Identify which cell holds the provided text, then report its (x, y) central coordinate. 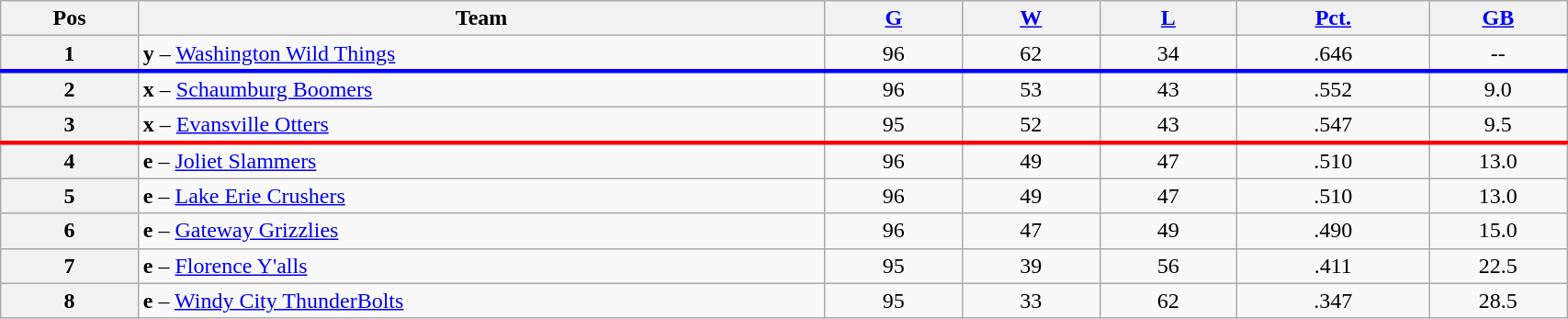
34 (1168, 53)
39 (1032, 266)
.552 (1334, 89)
3 (70, 124)
e – Florence Y'alls (481, 266)
7 (70, 266)
e – Lake Erie Crushers (481, 196)
.490 (1334, 231)
y – Washington Wild Things (481, 53)
53 (1032, 89)
e – Gateway Grizzlies (481, 231)
W (1032, 18)
28.5 (1498, 301)
56 (1168, 266)
-- (1498, 53)
Pos (70, 18)
x – Schaumburg Boomers (481, 89)
L (1168, 18)
.347 (1334, 301)
G (894, 18)
.547 (1334, 124)
e – Windy City ThunderBolts (481, 301)
e – Joliet Slammers (481, 160)
.411 (1334, 266)
x – Evansville Otters (481, 124)
15.0 (1498, 231)
.646 (1334, 53)
9.5 (1498, 124)
52 (1032, 124)
6 (70, 231)
22.5 (1498, 266)
8 (70, 301)
4 (70, 160)
2 (70, 89)
Pct. (1334, 18)
Team (481, 18)
5 (70, 196)
1 (70, 53)
9.0 (1498, 89)
GB (1498, 18)
33 (1032, 301)
